Find where the given text appears and provide that cell's center as (X, Y) coordinate. 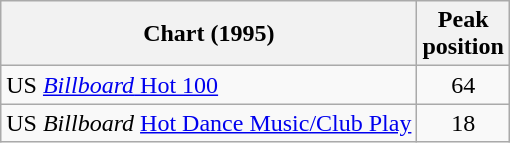
64 (463, 85)
18 (463, 123)
US Billboard Hot 100 (209, 85)
US Billboard Hot Dance Music/Club Play (209, 123)
Chart (1995) (209, 34)
Peakposition (463, 34)
